Identify which cell holds the provided text, then report its [x, y] central coordinate. 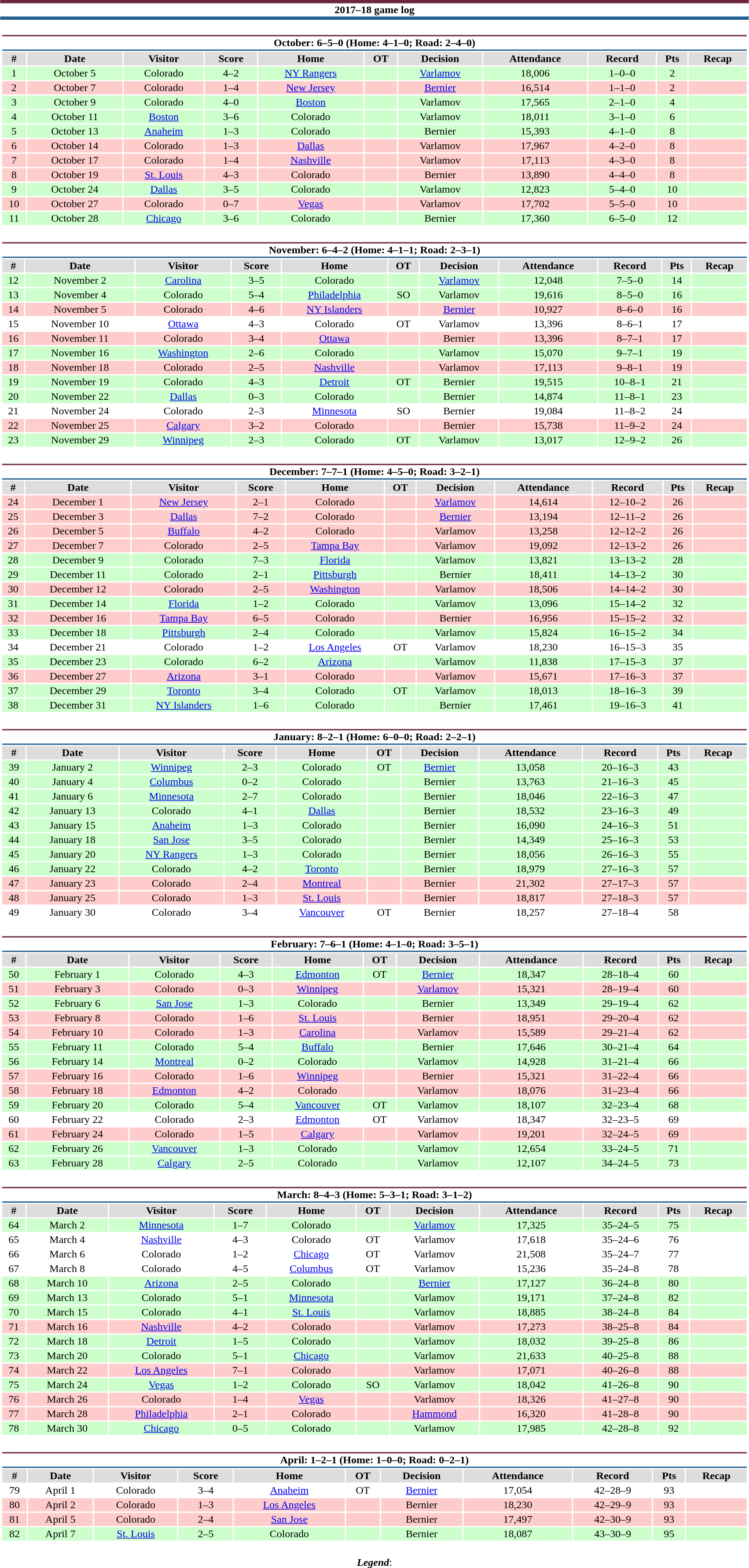
33–24–5 [620, 1148]
81 [14, 1520]
November 5 [80, 309]
17,497 [518, 1520]
October: 6–5–0 (Home: 4–1–0; Road: 2–4–0) [374, 43]
8–6–1 [630, 324]
28–18–4 [620, 974]
0–5 [240, 1428]
14,874 [548, 396]
13,058 [531, 768]
January 4 [73, 782]
November 4 [80, 295]
October 17 [75, 161]
4–4–0 [622, 175]
1–1–0 [622, 88]
35–24–8 [620, 1269]
December 11 [77, 575]
17,360 [535, 219]
21,633 [531, 1356]
17,461 [543, 705]
12–13–2 [628, 546]
9 [14, 190]
December 27 [77, 676]
79 [14, 1491]
0–7 [231, 204]
14,349 [531, 840]
18,032 [531, 1341]
13,194 [543, 517]
15–15–2 [628, 618]
23–16–3 [620, 811]
13,821 [543, 560]
15,824 [543, 633]
February 10 [77, 1032]
17,985 [531, 1428]
18,979 [531, 869]
December 14 [77, 604]
19,616 [548, 295]
31–21–4 [620, 1061]
32–23–5 [620, 1119]
32–23–4 [620, 1105]
March 28 [67, 1414]
5–4–0 [622, 190]
16–15–2 [628, 633]
11–9–2 [630, 425]
January 18 [73, 840]
18,506 [543, 589]
March 15 [67, 1312]
December 7 [77, 546]
1 [14, 73]
February 16 [77, 1076]
14–13–2 [628, 575]
18,046 [531, 797]
November 10 [80, 324]
42–30–9 [613, 1520]
52 [14, 1003]
12–11–2 [628, 517]
11 [14, 219]
38–24–8 [620, 1312]
11,838 [543, 662]
38–25–8 [620, 1327]
15,671 [543, 676]
December: 7–7–1 (Home: 4–5–0; Road: 3–2–1) [374, 471]
24–16–3 [620, 826]
13,349 [531, 1003]
12–10–2 [628, 502]
3 [14, 102]
March 30 [67, 1428]
16–15–3 [628, 647]
10–8–1 [630, 382]
January 23 [73, 884]
8–5–0 [630, 295]
27–18–4 [620, 913]
18,087 [518, 1534]
19,201 [531, 1134]
10,927 [548, 309]
15,589 [531, 1032]
29–20–4 [620, 1018]
December 1 [77, 502]
21–16–3 [620, 782]
43–30–9 [613, 1534]
59 [14, 1105]
50 [14, 974]
13,096 [543, 604]
12,654 [531, 1148]
12,107 [531, 1163]
December 21 [77, 647]
35–24–6 [620, 1240]
20 [13, 396]
5–5–0 [622, 204]
April 5 [61, 1520]
4–5 [240, 1269]
40 [14, 782]
4–1–0 [622, 132]
March 4 [67, 1240]
18,056 [531, 855]
January 13 [73, 811]
39–25–8 [620, 1341]
41–28–8 [620, 1414]
70 [14, 1312]
17,127 [531, 1283]
8–7–1 [630, 338]
November 22 [80, 396]
March 22 [67, 1370]
December 5 [77, 531]
32–24–5 [620, 1134]
46 [14, 869]
January 2 [73, 768]
27–17–3 [620, 884]
36–24–8 [620, 1283]
86 [674, 1341]
November: 6–4–2 (Home: 4–1–1; Road: 2–3–1) [374, 250]
56 [14, 1061]
November 24 [80, 411]
December 16 [77, 618]
42 [14, 811]
42–28–8 [620, 1428]
October 28 [75, 219]
21,302 [531, 884]
40–26–8 [620, 1370]
February 20 [77, 1105]
29–21–4 [620, 1032]
January 20 [73, 855]
October 7 [75, 88]
25 [13, 517]
December 31 [77, 705]
33 [13, 633]
1–0–0 [622, 73]
October 24 [75, 190]
41–27–8 [620, 1399]
6–5 [261, 618]
65 [14, 1240]
17–16–3 [628, 676]
February 18 [77, 1090]
February: 7–6–1 (Home: 4–1–0; Road: 3–5–1) [374, 944]
November 25 [80, 425]
35–24–7 [620, 1254]
37–24–8 [620, 1298]
29–19–4 [620, 1003]
November 11 [80, 338]
March 20 [67, 1356]
December 29 [77, 691]
15,393 [535, 132]
31 [13, 604]
26–16–3 [620, 855]
17,325 [531, 1225]
December 12 [77, 589]
18 [13, 367]
19,171 [531, 1298]
14,928 [531, 1061]
17–15–3 [628, 662]
16,320 [531, 1414]
6–2 [261, 662]
27–16–3 [620, 869]
2–6 [256, 353]
February 24 [77, 1134]
2–1–0 [622, 102]
17,646 [531, 1047]
28–19–4 [620, 989]
November 29 [80, 440]
29 [13, 575]
72 [14, 1341]
17,618 [531, 1240]
30–21–4 [620, 1047]
3–1 [261, 676]
74 [14, 1370]
7–2 [261, 517]
March 2 [67, 1225]
April 7 [61, 1534]
61 [14, 1134]
25–16–3 [620, 840]
48 [14, 898]
95 [669, 1534]
2017–18 game log [374, 10]
35–24–5 [620, 1225]
April: 1–2–1 (Home: 1–0–0; Road: 0–2–1) [374, 1460]
April 2 [61, 1505]
2–7 [250, 797]
18,076 [531, 1090]
17,054 [518, 1491]
22–16–3 [620, 797]
November 16 [80, 353]
October 27 [75, 204]
16,956 [543, 618]
16,514 [535, 88]
February 8 [77, 1018]
18,411 [543, 575]
19,515 [548, 382]
October 5 [75, 73]
13,763 [531, 782]
February 26 [77, 1148]
November 18 [80, 367]
13–13–2 [628, 560]
18,817 [531, 898]
34–24–5 [620, 1163]
December 18 [77, 633]
January 6 [73, 797]
19,092 [543, 546]
November 19 [80, 382]
February 1 [77, 974]
October 13 [75, 132]
19–16–3 [628, 705]
February 11 [77, 1047]
4–3–0 [622, 161]
11–8–2 [630, 411]
9–7–1 [630, 353]
22 [13, 425]
January 25 [73, 898]
17,273 [531, 1327]
18,042 [531, 1385]
12–12–2 [628, 531]
October 19 [75, 175]
40–25–8 [620, 1356]
42–28–9 [613, 1491]
18,951 [531, 1018]
7–3 [261, 560]
15–14–2 [628, 604]
6–5–0 [622, 219]
November 2 [80, 280]
17,967 [535, 146]
April 1 [61, 1491]
December 3 [77, 517]
January 30 [73, 913]
27–18–3 [620, 898]
March 6 [67, 1254]
February 6 [77, 1003]
18,011 [535, 117]
42–29–9 [613, 1505]
February 28 [77, 1163]
October 14 [75, 146]
February 22 [77, 1119]
13,258 [543, 531]
16,090 [531, 826]
20–16–3 [620, 768]
15,236 [531, 1269]
11–8–1 [630, 396]
December 9 [77, 560]
5 [14, 132]
12–9–2 [630, 440]
4–2–0 [622, 146]
14–14–2 [628, 589]
31–23–4 [620, 1090]
January 22 [73, 869]
38 [13, 705]
31–22–4 [620, 1076]
18,107 [531, 1105]
18,885 [531, 1312]
54 [14, 1032]
March 10 [67, 1283]
15 [13, 324]
7 [14, 161]
February 3 [77, 989]
67 [14, 1269]
December 23 [77, 662]
44 [14, 840]
19,084 [548, 411]
4–0 [231, 102]
12,823 [535, 190]
18,532 [531, 811]
7–1 [240, 1370]
36 [13, 676]
15,070 [548, 353]
February 14 [77, 1061]
4–6 [256, 309]
14,614 [543, 502]
17,565 [535, 102]
17,702 [535, 204]
17,071 [531, 1370]
March 26 [67, 1399]
March 13 [67, 1298]
January: 8–2–1 (Home: 6–0–0; Road: 2–2–1) [374, 737]
March 18 [67, 1341]
13 [13, 295]
1–7 [240, 1225]
41–26–8 [620, 1385]
October 11 [75, 117]
January 15 [73, 826]
October 9 [75, 102]
8–6–0 [630, 309]
92 [674, 1428]
7–5–0 [630, 280]
18,257 [531, 913]
21,508 [531, 1254]
27 [13, 546]
18,006 [535, 73]
March 8 [67, 1269]
March 16 [67, 1327]
9–8–1 [630, 367]
3–1–0 [622, 117]
18,326 [531, 1399]
18–16–3 [628, 691]
12,048 [548, 280]
Hammond [435, 1414]
13,017 [548, 440]
13,890 [535, 175]
18,013 [543, 691]
3–2 [256, 425]
63 [14, 1163]
March 24 [67, 1385]
March: 8–4–3 (Home: 5–3–1; Road: 3–1–2) [374, 1195]
15,738 [548, 425]
